Determine the [x, y] coordinate at the center of the cell enclosing the given text.  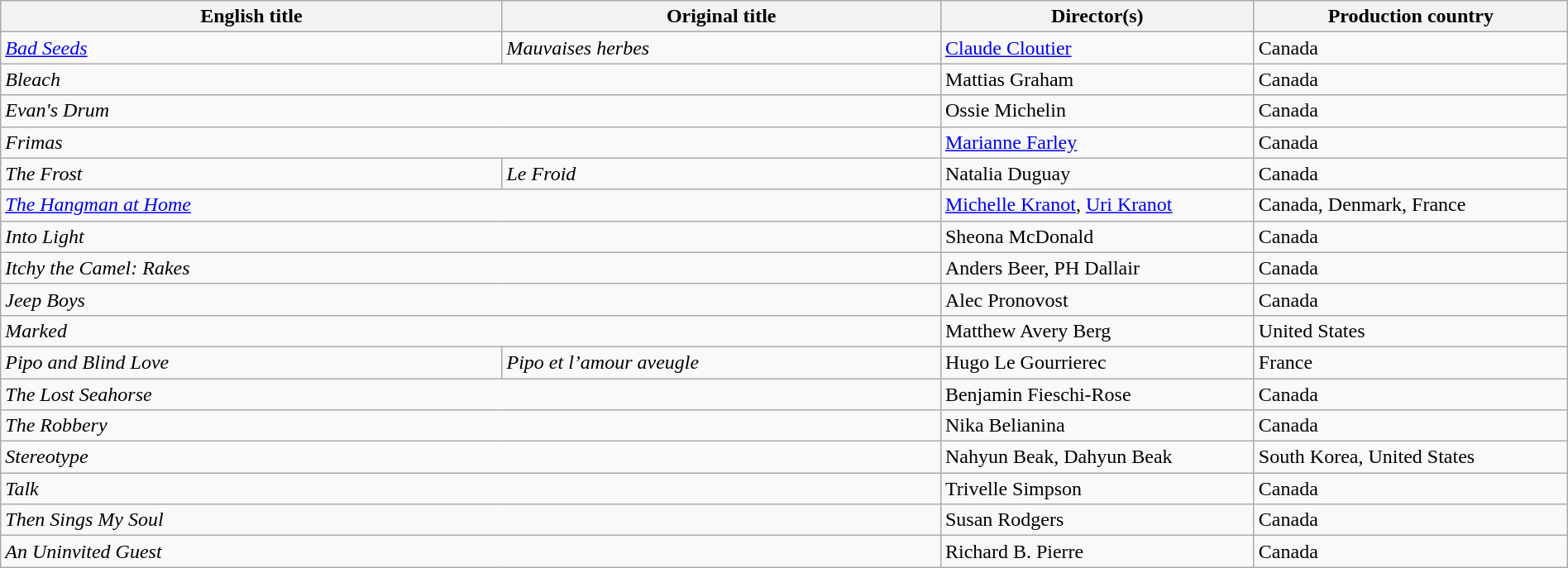
Nika Belianina [1097, 426]
Evan's Drum [471, 111]
Susan Rodgers [1097, 520]
Mattias Graham [1097, 79]
Marianne Farley [1097, 142]
English title [251, 17]
Benjamin Fieschi-Rose [1097, 394]
Marked [471, 331]
South Korea, United States [1411, 457]
France [1411, 362]
Jeep Boys [471, 299]
Richard B. Pierre [1097, 551]
Sheona McDonald [1097, 236]
Then Sings My Soul [471, 520]
Talk [471, 489]
Director(s) [1097, 17]
The Hangman at Home [471, 205]
Bad Seeds [251, 48]
Le Froid [721, 174]
United States [1411, 331]
An Uninvited Guest [471, 551]
Matthew Avery Berg [1097, 331]
Claude Cloutier [1097, 48]
The Lost Seahorse [471, 394]
Production country [1411, 17]
The Frost [251, 174]
Natalia Duguay [1097, 174]
Original title [721, 17]
Mauvaises herbes [721, 48]
Stereotype [471, 457]
Alec Pronovost [1097, 299]
Nahyun Beak, Dahyun Beak [1097, 457]
Pipo and Blind Love [251, 362]
Trivelle Simpson [1097, 489]
Anders Beer, PH Dallair [1097, 268]
Into Light [471, 236]
Canada, Denmark, France [1411, 205]
Pipo et l’amour aveugle [721, 362]
Ossie Michelin [1097, 111]
Frimas [471, 142]
Hugo Le Gourrierec [1097, 362]
Itchy the Camel: Rakes [471, 268]
The Robbery [471, 426]
Michelle Kranot, Uri Kranot [1097, 205]
Bleach [471, 79]
